Determine the (X, Y) coordinate at the center of the cell enclosing the given text.  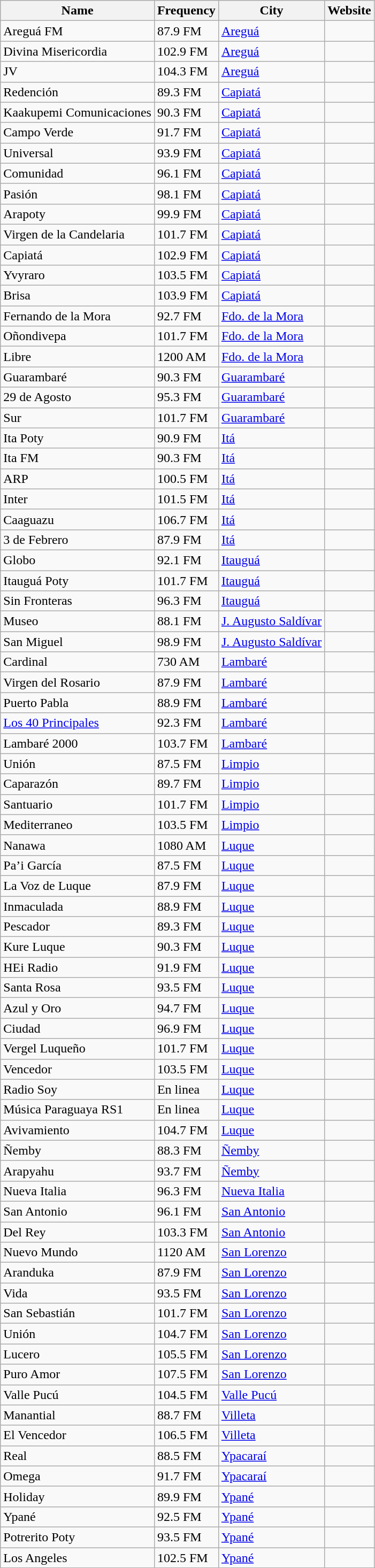
Nuevo Mundo (78, 1252)
102.5 FM (186, 1558)
92.1 FM (186, 560)
Oñondivepa (78, 336)
103.3 FM (186, 1232)
Caparazón (78, 784)
1080 AM (186, 845)
Real (78, 1456)
88.7 FM (186, 1415)
Name (78, 11)
Mediterraneo (78, 825)
Comunidad (78, 173)
Santuario (78, 804)
Azul y Oro (78, 1008)
Brisa (78, 296)
Inmaculada (78, 906)
Puerto Pabla (78, 703)
City (271, 11)
Vida (78, 1293)
Ita Poty (78, 438)
730 AM (186, 662)
98.9 FM (186, 642)
Nanawa (78, 845)
Lambaré 2000 (78, 743)
Ciudad (78, 1028)
103.7 FM (186, 743)
Música Paraguaya RS1 (78, 1110)
103.9 FM (186, 296)
El Vencedor (78, 1435)
Del Rey (78, 1232)
92.5 FM (186, 1517)
Avivamiento (78, 1130)
Divina Misericordia (78, 51)
Campo Verde (78, 133)
Virgen de la Candelaria (78, 234)
29 de Agosto (78, 397)
Museo (78, 621)
Inter (78, 499)
Pasión (78, 194)
Virgen del Rosario (78, 682)
Redención (78, 92)
Lucero (78, 1354)
88.1 FM (186, 621)
Radio Soy (78, 1089)
Pa’i García (78, 865)
106.7 FM (186, 519)
3 de Febrero (78, 540)
Vergel Luqueño (78, 1049)
106.5 FM (186, 1435)
1200 AM (186, 357)
Frequency (186, 11)
99.9 FM (186, 214)
Manantial (78, 1415)
Itauguá Poty (78, 580)
Arapoty (78, 214)
Pescador (78, 927)
96.9 FM (186, 1028)
Santa Rosa (78, 988)
Arapyahu (78, 1171)
HEi Radio (78, 967)
Kure Luque (78, 947)
Ita FM (78, 458)
Libre (78, 357)
Fernando de la Mora (78, 316)
Globo (78, 560)
93.7 FM (186, 1171)
Caaguazu (78, 519)
Holiday (78, 1496)
98.1 FM (186, 194)
94.7 FM (186, 1008)
101.5 FM (186, 499)
107.5 FM (186, 1374)
104.5 FM (186, 1395)
San Miguel (78, 642)
89.7 FM (186, 784)
88.3 FM (186, 1150)
100.5 FM (186, 479)
104.3 FM (186, 72)
92.7 FM (186, 316)
JV (78, 72)
Puro Amor (78, 1374)
La Voz de Luque (78, 886)
Website (349, 11)
Vencedor (78, 1069)
Los 40 Principales (78, 723)
92.3 FM (186, 723)
Potrerito Poty (78, 1537)
Cardinal (78, 662)
105.5 FM (186, 1354)
Omega (78, 1476)
San Sebastián (78, 1313)
Aranduka (78, 1273)
88.5 FM (186, 1456)
Los Angeles (78, 1558)
Sin Fronteras (78, 601)
90.9 FM (186, 438)
91.9 FM (186, 967)
Universal (78, 153)
ARP (78, 479)
93.9 FM (186, 153)
Areguá FM (78, 31)
Kaakupemi Comunicaciones (78, 112)
Yvyraro (78, 275)
1120 AM (186, 1252)
95.3 FM (186, 397)
Sur (78, 418)
89.9 FM (186, 1496)
